Identify which cell holds the provided text, then report its [X, Y] central coordinate. 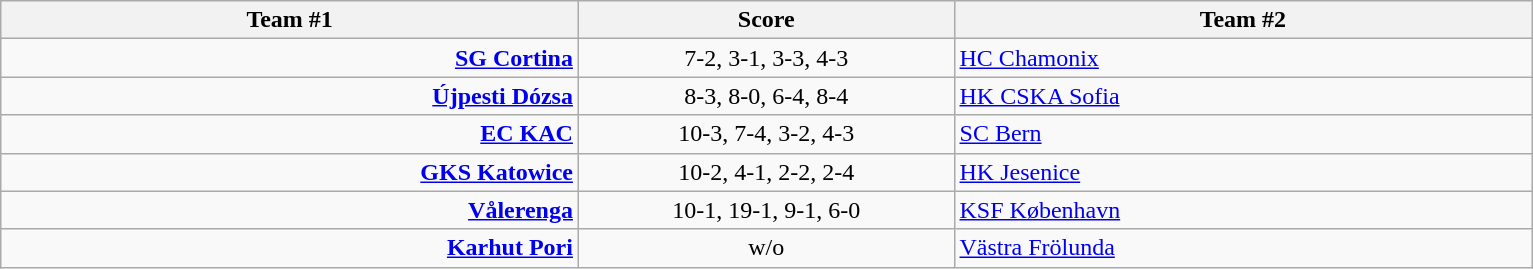
HK Jesenice [1243, 172]
SG Cortina [290, 58]
8-3, 8-0, 6-4, 8-4 [766, 96]
Team #1 [290, 20]
HC Chamonix [1243, 58]
w/o [766, 248]
10-3, 7-4, 3-2, 4-3 [766, 134]
Vålerenga [290, 210]
7-2, 3-1, 3-3, 4-3 [766, 58]
10-1, 19-1, 9-1, 6-0 [766, 210]
Team #2 [1243, 20]
Västra Frölunda [1243, 248]
EC KAC [290, 134]
HK CSKA Sofia [1243, 96]
GKS Katowice [290, 172]
SC Bern [1243, 134]
Karhut Pori [290, 248]
Score [766, 20]
KSF København [1243, 210]
10-2, 4-1, 2-2, 2-4 [766, 172]
Újpesti Dózsa [290, 96]
